From the cell containing the given text, extract its center point as (X, Y) coordinate. 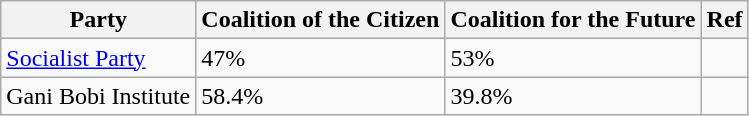
Gani Bobi Institute (98, 96)
39.8% (573, 96)
Coalition of the Citizen (320, 20)
Coalition for the Future (573, 20)
Socialist Party (98, 58)
47% (320, 58)
Party (98, 20)
Ref (724, 20)
58.4% (320, 96)
53% (573, 58)
